Determine the (x, y) coordinate at the center of the cell enclosing the given text.  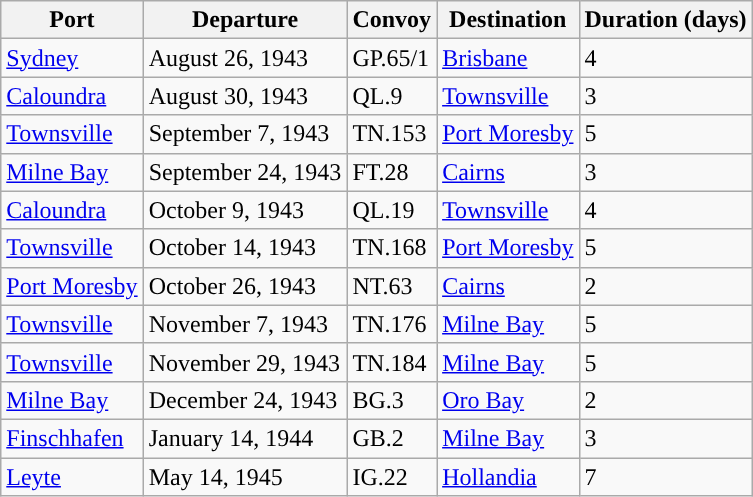
January 14, 1944 (245, 438)
Port (72, 20)
Hollandia (508, 477)
Duration (days) (666, 20)
TN.184 (392, 362)
August 26, 1943 (245, 58)
GB.2 (392, 438)
IG.22 (392, 477)
TN.176 (392, 324)
GP.65/1 (392, 58)
Sydney (72, 58)
TN.153 (392, 134)
Oro Bay (508, 400)
December 24, 1943 (245, 400)
September 24, 1943 (245, 172)
Convoy (392, 20)
FT.28 (392, 172)
Leyte (72, 477)
October 14, 1943 (245, 248)
Destination (508, 20)
TN.168 (392, 248)
November 29, 1943 (245, 362)
May 14, 1945 (245, 477)
Finschhafen (72, 438)
Departure (245, 20)
October 26, 1943 (245, 286)
QL.9 (392, 96)
QL.19 (392, 210)
September 7, 1943 (245, 134)
NT.63 (392, 286)
August 30, 1943 (245, 96)
7 (666, 477)
Brisbane (508, 58)
October 9, 1943 (245, 210)
BG.3 (392, 400)
November 7, 1943 (245, 324)
